Output the (X, Y) coordinate of the center of the cell containing the given text.  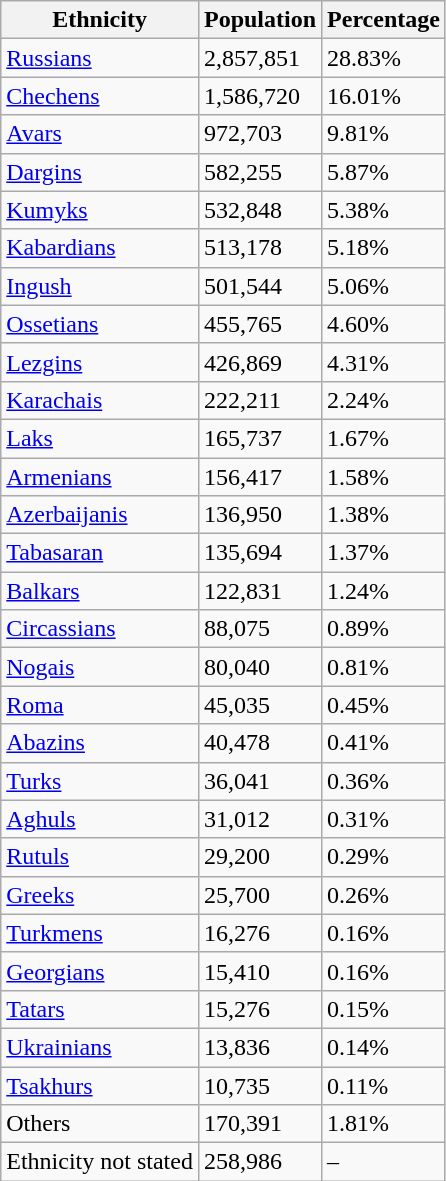
16.01% (384, 96)
Georgians (100, 971)
1.38% (384, 515)
582,255 (260, 172)
Turkmens (100, 933)
Ethnicity (100, 20)
Abazins (100, 743)
426,869 (260, 362)
2.24% (384, 400)
9.81% (384, 134)
165,737 (260, 438)
Armenians (100, 477)
Avars (100, 134)
0.45% (384, 705)
Rutuls (100, 857)
136,950 (260, 515)
29,200 (260, 857)
4.31% (384, 362)
15,410 (260, 971)
1.24% (384, 591)
Turks (100, 781)
5.18% (384, 248)
Greeks (100, 895)
5.06% (384, 286)
40,478 (260, 743)
Circassians (100, 629)
2,857,851 (260, 58)
1,586,720 (260, 96)
15,276 (260, 1009)
5.87% (384, 172)
1.58% (384, 477)
36,041 (260, 781)
Others (100, 1124)
Nogais (100, 667)
0.41% (384, 743)
Balkars (100, 591)
222,211 (260, 400)
455,765 (260, 324)
0.36% (384, 781)
258,986 (260, 1162)
1.81% (384, 1124)
80,040 (260, 667)
Ingush (100, 286)
Population (260, 20)
0.26% (384, 895)
Karachais (100, 400)
Dargins (100, 172)
Tabasaran (100, 553)
0.89% (384, 629)
0.14% (384, 1047)
0.11% (384, 1085)
532,848 (260, 210)
156,417 (260, 477)
1.37% (384, 553)
13,836 (260, 1047)
Tatars (100, 1009)
Chechens (100, 96)
Percentage (384, 20)
31,012 (260, 819)
Lezgins (100, 362)
501,544 (260, 286)
Azerbaijanis (100, 515)
28.83% (384, 58)
Roma (100, 705)
88,075 (260, 629)
0.15% (384, 1009)
– (384, 1162)
1.67% (384, 438)
5.38% (384, 210)
Ethnicity not stated (100, 1162)
Ossetians (100, 324)
4.60% (384, 324)
Tsakhurs (100, 1085)
135,694 (260, 553)
Russians (100, 58)
122,831 (260, 591)
Kabardians (100, 248)
972,703 (260, 134)
Ukrainians (100, 1047)
0.31% (384, 819)
16,276 (260, 933)
10,735 (260, 1085)
Laks (100, 438)
170,391 (260, 1124)
0.81% (384, 667)
Kumyks (100, 210)
45,035 (260, 705)
Aghuls (100, 819)
25,700 (260, 895)
0.29% (384, 857)
513,178 (260, 248)
